Return [x, y] of the center of cell containing provided text 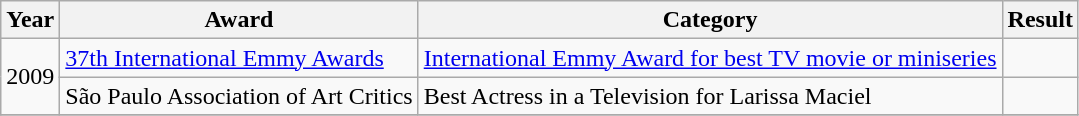
Best Actress in a Television for Larissa Maciel [710, 96]
37th International Emmy Awards [239, 58]
2009 [30, 77]
Category [710, 20]
Result [1040, 20]
São Paulo Association of Art Critics [239, 96]
Award [239, 20]
International Emmy Award for best TV movie or miniseries [710, 58]
Year [30, 20]
